Detect which cell encompasses the target text, then output its [x, y] center coordinate. 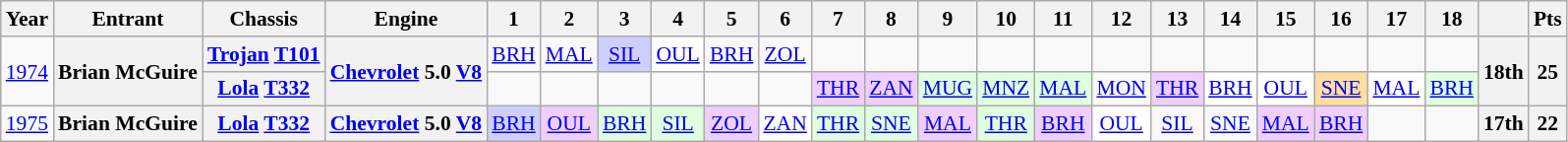
3 [625, 19]
MUG [948, 89]
Pts [1547, 19]
15 [1286, 19]
8 [891, 19]
22 [1547, 124]
Entrant [128, 19]
11 [1063, 19]
Chassis [263, 19]
17 [1396, 19]
1974 [28, 71]
4 [677, 19]
18 [1451, 19]
1975 [28, 124]
14 [1231, 19]
17th [1504, 124]
16 [1341, 19]
9 [948, 19]
25 [1547, 71]
5 [731, 19]
13 [1178, 19]
6 [784, 19]
18th [1504, 71]
Year [28, 19]
7 [838, 19]
1 [513, 19]
Engine [407, 19]
MNZ [1006, 89]
10 [1006, 19]
MON [1121, 89]
12 [1121, 19]
2 [569, 19]
Trojan T101 [263, 54]
